Locate the cell with the specified text and output its [X, Y] center coordinate. 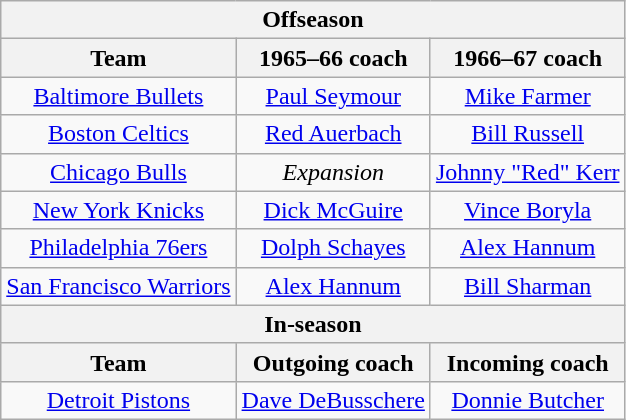
Donnie Butcher [528, 400]
1965–66 coach [333, 58]
Paul Seymour [333, 96]
Philadelphia 76ers [118, 248]
Mike Farmer [528, 96]
Expansion [333, 172]
1966–67 coach [528, 58]
Bill Sharman [528, 286]
Incoming coach [528, 362]
San Francisco Warriors [118, 286]
Dick McGuire [333, 210]
Boston Celtics [118, 134]
Bill Russell [528, 134]
Baltimore Bullets [118, 96]
Red Auerbach [333, 134]
Outgoing coach [333, 362]
Chicago Bulls [118, 172]
Dave DeBusschere [333, 400]
Dolph Schayes [333, 248]
Detroit Pistons [118, 400]
New York Knicks [118, 210]
Offseason [313, 20]
In-season [313, 324]
Vince Boryla [528, 210]
Johnny "Red" Kerr [528, 172]
